Output the (x, y) coordinate of the center of the cell containing the given text.  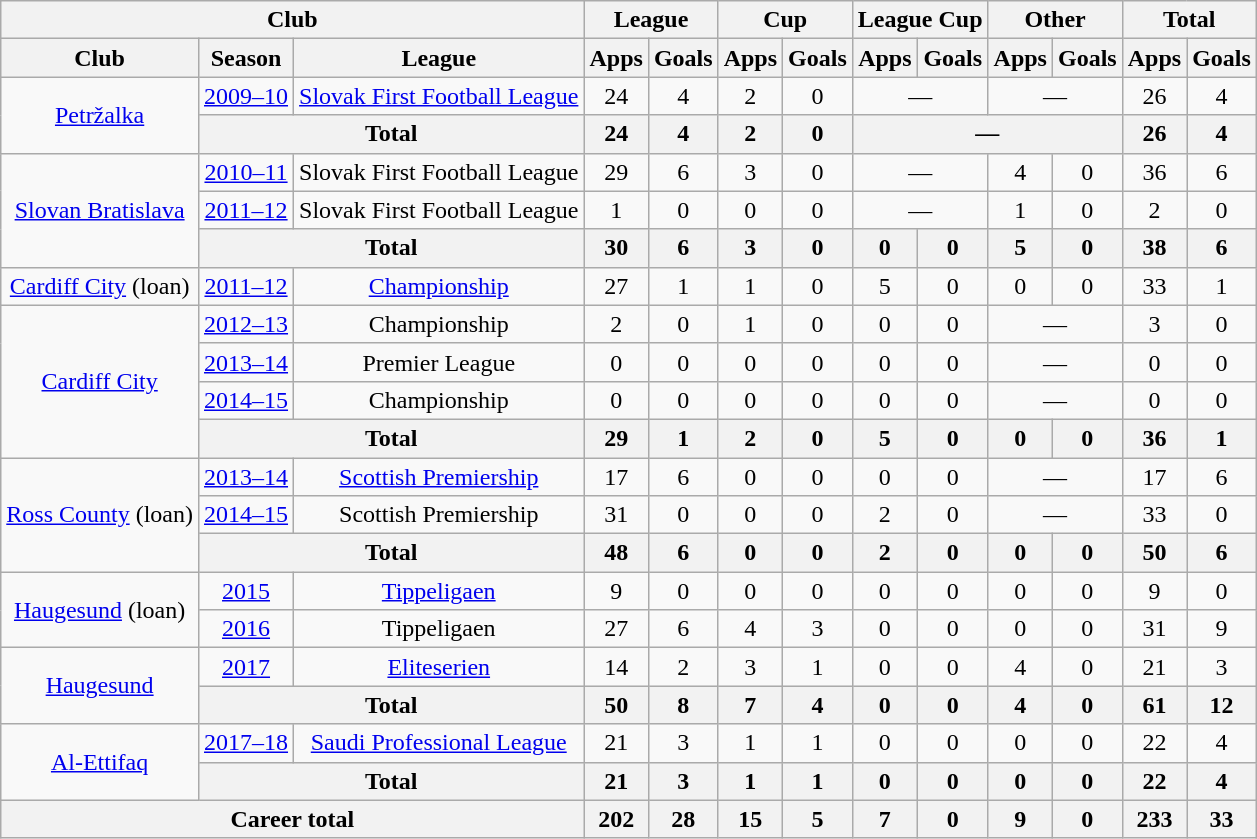
Petržalka (100, 115)
38 (1154, 248)
48 (616, 553)
202 (616, 819)
61 (1154, 705)
15 (750, 819)
League Cup (920, 20)
Saudi Professional League (439, 743)
8 (683, 705)
2010–11 (246, 172)
30 (616, 248)
Eliteserien (439, 667)
2017 (246, 667)
Cardiff City (loan) (100, 286)
2012–13 (246, 324)
Haugesund (loan) (100, 610)
Cardiff City (100, 381)
Career total (292, 819)
2016 (246, 629)
Other (1055, 20)
14 (616, 667)
2015 (246, 591)
28 (683, 819)
Season (246, 58)
2009–10 (246, 96)
Slovan Bratislava (100, 210)
12 (1222, 705)
Haugesund (100, 686)
Ross County (loan) (100, 515)
Al-Ettifaq (100, 762)
Premier League (439, 362)
233 (1154, 819)
2017–18 (246, 743)
Cup (785, 20)
